Identify which cell holds the provided text, then report its (X, Y) central coordinate. 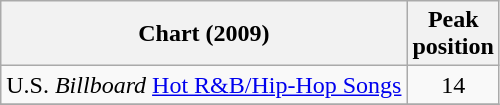
14 (453, 85)
U.S. Billboard Hot R&B/Hip-Hop Songs (204, 85)
Chart (2009) (204, 34)
Peakposition (453, 34)
